Find where the given text appears and provide that cell's center as [X, Y] coordinate. 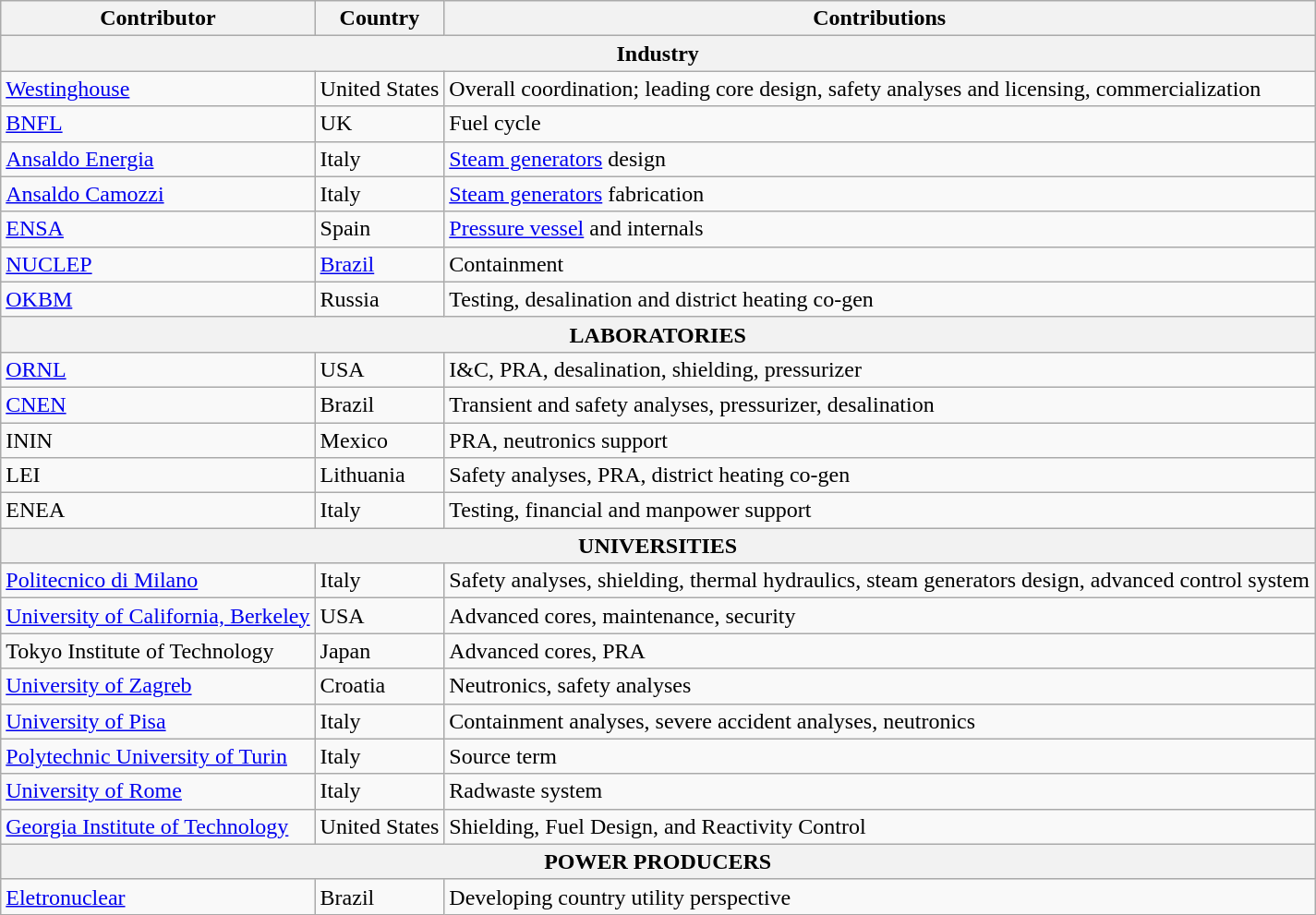
Developing country utility perspective [879, 897]
Mexico [380, 440]
Overall coordination; leading core design, safety analyses and licensing, commercialization [879, 89]
Westinghouse [158, 89]
Source term [879, 756]
Ansaldo Energia [158, 159]
Containment analyses, severe accident analyses, neutronics [879, 721]
LABORATORIES [658, 334]
Contributions [879, 18]
Radwaste system [879, 791]
Spain [380, 229]
Advanced cores, PRA [879, 651]
Advanced cores, maintenance, security [879, 616]
Shielding, Fuel Design, and Reactivity Control [879, 826]
Safety analyses, shielding, thermal hydraulics, steam generators design, advanced control system [879, 581]
Georgia Institute of Technology [158, 826]
I&C, PRA, desalination, shielding, pressurizer [879, 369]
POWER PRODUCERS [658, 861]
Russia [380, 299]
Contributor [158, 18]
ENEA [158, 511]
Lithuania [380, 476]
Pressure vessel and internals [879, 229]
Fuel cycle [879, 124]
Containment [879, 264]
Neutronics, safety analyses [879, 686]
Testing, desalination and district heating co-gen [879, 299]
PRA, neutronics support [879, 440]
Steam generators fabrication [879, 194]
BNFL [158, 124]
University of Rome [158, 791]
UNIVERSITIES [658, 546]
Polytechnic University of Turin [158, 756]
University of California, Berkeley [158, 616]
University of Zagreb [158, 686]
Testing, financial and manpower support [879, 511]
ORNL [158, 369]
ENSA [158, 229]
ININ [158, 440]
Transient and safety analyses, pressurizer, desalination [879, 404]
LEI [158, 476]
UK [380, 124]
Eletronuclear [158, 897]
OKBM [158, 299]
University of Pisa [158, 721]
Country [380, 18]
Croatia [380, 686]
Steam generators design [879, 159]
Politecnico di Milano [158, 581]
Industry [658, 54]
Ansaldo Camozzi [158, 194]
Safety analyses, PRA, district heating co-gen [879, 476]
Japan [380, 651]
CNEN [158, 404]
NUCLEP [158, 264]
Tokyo Institute of Technology [158, 651]
